Output the (X, Y) coordinate of the center of the cell containing the given text.  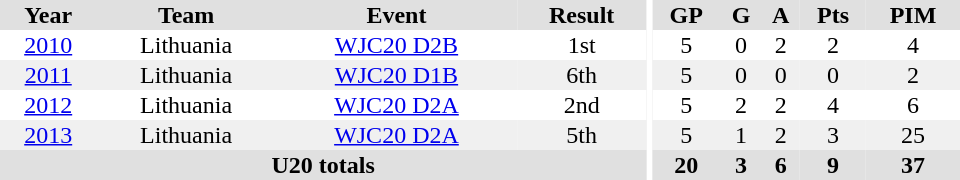
Result (582, 15)
WJC20 D1B (396, 75)
2013 (48, 135)
A (780, 15)
GP (686, 15)
2nd (582, 105)
Team (186, 15)
Pts (833, 15)
20 (686, 165)
1 (742, 135)
1st (582, 45)
2010 (48, 45)
PIM (913, 15)
5th (582, 135)
37 (913, 165)
9 (833, 165)
G (742, 15)
U20 totals (323, 165)
Year (48, 15)
2012 (48, 105)
Event (396, 15)
25 (913, 135)
2011 (48, 75)
6th (582, 75)
WJC20 D2B (396, 45)
